Return (X, Y) of the center of cell containing provided text 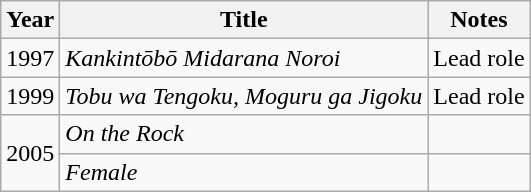
Title (244, 20)
1999 (30, 96)
1997 (30, 58)
Year (30, 20)
2005 (30, 153)
Tobu wa Tengoku, Moguru ga Jigoku (244, 96)
Notes (479, 20)
On the Rock (244, 134)
Female (244, 172)
Kankintōbō Midarana Noroi (244, 58)
